Return the [X, Y] coordinate for the center point of the cell that contains the specified text.  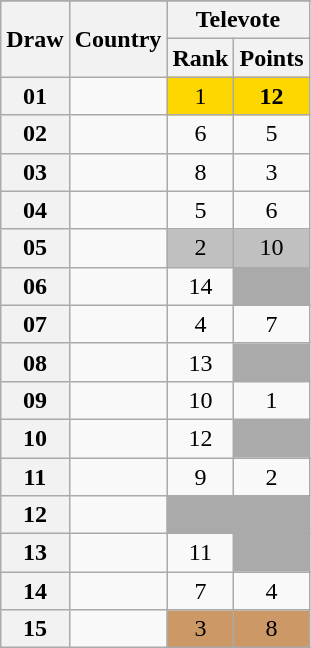
Televote [238, 20]
02 [35, 134]
Draw [35, 39]
03 [35, 172]
06 [35, 286]
9 [200, 477]
07 [35, 324]
04 [35, 210]
05 [35, 248]
Rank [200, 58]
01 [35, 96]
08 [35, 362]
09 [35, 400]
15 [35, 629]
Points [272, 58]
Country [118, 39]
